Return [X, Y] of the center of cell containing provided text 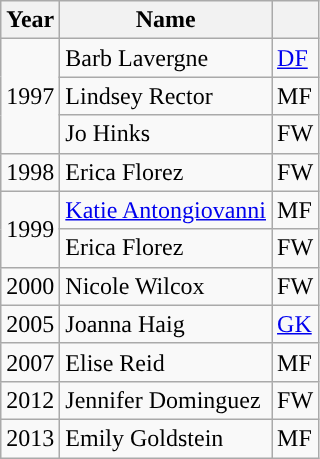
Nicole Wilcox [166, 286]
Jennifer Dominguez [166, 400]
Barb Lavergne [166, 58]
2005 [30, 324]
2012 [30, 400]
Lindsey Rector [166, 96]
Emily Goldstein [166, 438]
2000 [30, 286]
1999 [30, 229]
Joanna Haig [166, 324]
DF [296, 58]
1998 [30, 172]
2013 [30, 438]
Year [30, 20]
Name [166, 20]
Jo Hinks [166, 134]
2007 [30, 362]
GK [296, 324]
1997 [30, 96]
Katie Antongiovanni [166, 210]
Elise Reid [166, 362]
